Provide the (x, y) coordinate of the cell's center where the given text is located.  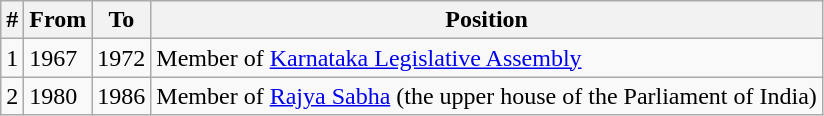
1972 (122, 58)
1 (12, 58)
# (12, 20)
From (58, 20)
To (122, 20)
Position (487, 20)
Member of Karnataka Legislative Assembly (487, 58)
2 (12, 96)
1980 (58, 96)
Member of Rajya Sabha (the upper house of the Parliament of India) (487, 96)
1967 (58, 58)
1986 (122, 96)
